Locate the cell with the specified text and output its [x, y] center coordinate. 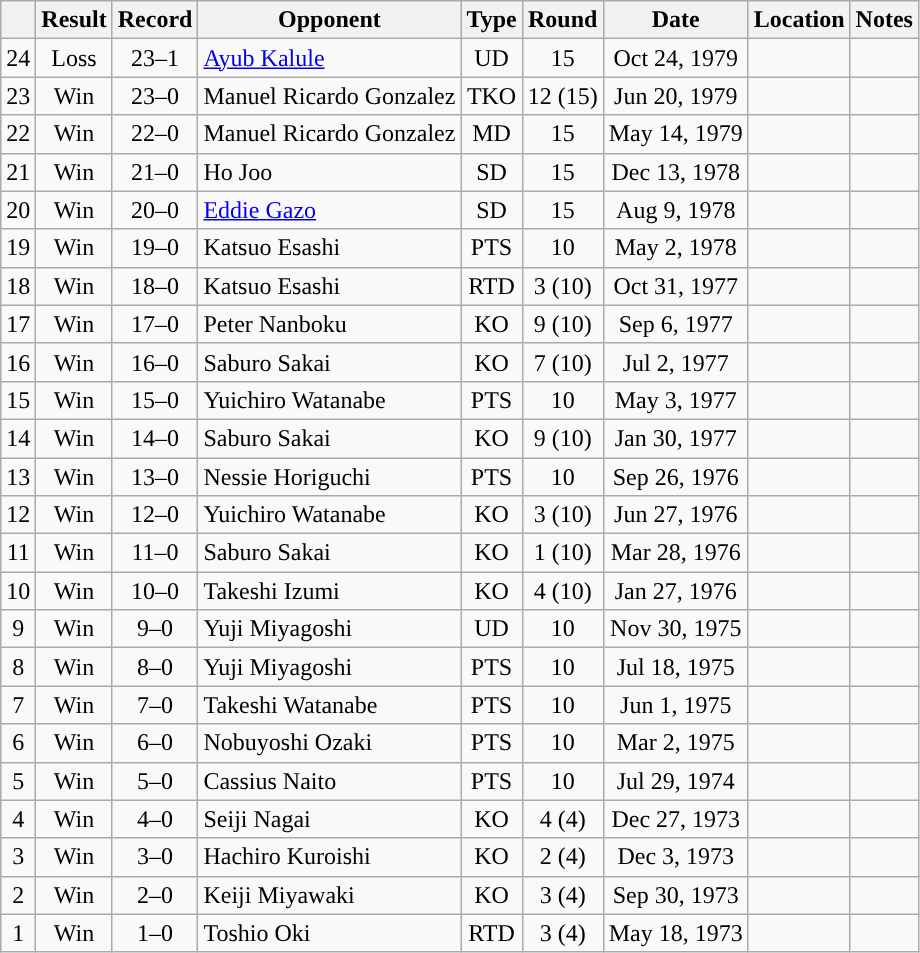
Opponent [330, 20]
Nov 30, 1975 [676, 629]
13 [18, 477]
6–0 [155, 743]
8–0 [155, 667]
2 [18, 895]
Peter Nanboku [330, 324]
Nobuyoshi Ozaki [330, 743]
3–0 [155, 857]
8 [18, 667]
Eddie Gazo [330, 210]
17 [18, 324]
23–0 [155, 96]
16 [18, 362]
Hachiro Kuroishi [330, 857]
MD [492, 134]
Result [74, 20]
Jul 18, 1975 [676, 667]
22 [18, 134]
Ho Joo [330, 172]
2 (4) [562, 857]
9 [18, 629]
4–0 [155, 819]
23 [18, 96]
22–0 [155, 134]
7–0 [155, 705]
11–0 [155, 553]
Dec 27, 1973 [676, 819]
Jun 20, 1979 [676, 96]
Toshio Oki [330, 933]
Jul 29, 1974 [676, 781]
1–0 [155, 933]
May 18, 1973 [676, 933]
14 [18, 438]
Round [562, 20]
Keiji Miyawaki [330, 895]
19–0 [155, 248]
Loss [74, 58]
21 [18, 172]
Seiji Nagai [330, 819]
12–0 [155, 515]
20–0 [155, 210]
9–0 [155, 629]
2–0 [155, 895]
Sep 30, 1973 [676, 895]
Notes [884, 20]
Mar 2, 1975 [676, 743]
15–0 [155, 400]
17–0 [155, 324]
5 [18, 781]
TKO [492, 96]
7 [18, 705]
Date [676, 20]
Nessie Horiguchi [330, 477]
4 [18, 819]
23–1 [155, 58]
Location [799, 20]
Aug 9, 1978 [676, 210]
Takeshi Izumi [330, 591]
13–0 [155, 477]
Takeshi Watanabe [330, 705]
Record [155, 20]
Sep 26, 1976 [676, 477]
Oct 24, 1979 [676, 58]
Jun 1, 1975 [676, 705]
Oct 31, 1977 [676, 286]
10–0 [155, 591]
Jun 27, 1976 [676, 515]
Dec 3, 1973 [676, 857]
Cassius Naito [330, 781]
1 (10) [562, 553]
Jul 2, 1977 [676, 362]
18–0 [155, 286]
24 [18, 58]
16–0 [155, 362]
14–0 [155, 438]
Dec 13, 1978 [676, 172]
12 (15) [562, 96]
Jan 30, 1977 [676, 438]
Mar 28, 1976 [676, 553]
7 (10) [562, 362]
1 [18, 933]
21–0 [155, 172]
Sep 6, 1977 [676, 324]
20 [18, 210]
May 3, 1977 [676, 400]
4 (4) [562, 819]
3 [18, 857]
Jan 27, 1976 [676, 591]
19 [18, 248]
May 2, 1978 [676, 248]
5–0 [155, 781]
Ayub Kalule [330, 58]
11 [18, 553]
12 [18, 515]
Type [492, 20]
18 [18, 286]
4 (10) [562, 591]
6 [18, 743]
May 14, 1979 [676, 134]
